Search for the cell housing the specified text and yield its (x, y) center coordinate. 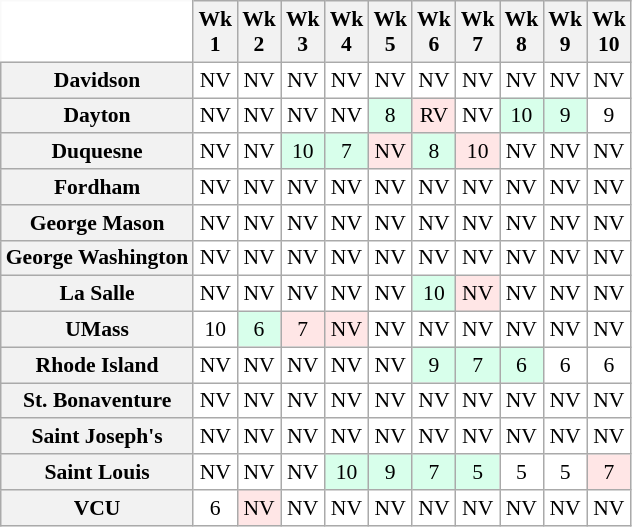
George Washington (98, 258)
Wk4 (347, 32)
Saint Louis (98, 472)
Saint Joseph's (98, 437)
Wk2 (259, 32)
Wk5 (390, 32)
Davidson (98, 80)
UMass (98, 330)
Wk9 (565, 32)
RV (434, 116)
Dayton (98, 116)
VCU (98, 508)
Wk6 (434, 32)
Wk7 (478, 32)
St. Bonaventure (98, 401)
Rhode Island (98, 365)
Fordham (98, 187)
La Salle (98, 294)
Duquesne (98, 152)
Wk3 (303, 32)
Wk8 (522, 32)
Wk 1 (215, 32)
Wk10 (609, 32)
George Mason (98, 223)
